Return the (x, y) coordinate for the center point of the cell that contains the specified text.  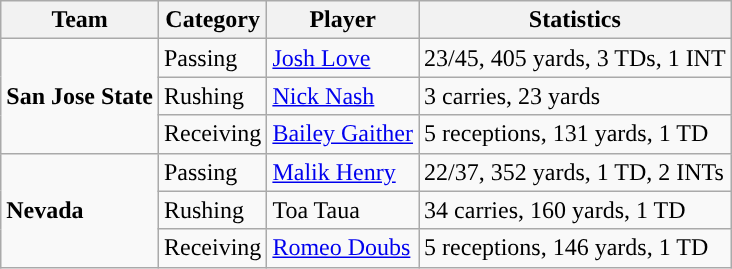
Team (80, 20)
Josh Love (343, 58)
Romeo Doubs (343, 248)
Nick Nash (343, 96)
Nevada (80, 210)
Category (212, 20)
Statistics (576, 20)
5 receptions, 131 yards, 1 TD (576, 134)
Player (343, 20)
22/37, 352 yards, 1 TD, 2 INTs (576, 172)
Bailey Gaither (343, 134)
San Jose State (80, 96)
3 carries, 23 yards (576, 96)
Toa Taua (343, 210)
23/45, 405 yards, 3 TDs, 1 INT (576, 58)
Malik Henry (343, 172)
34 carries, 160 yards, 1 TD (576, 210)
5 receptions, 146 yards, 1 TD (576, 248)
